Scan for the cell matching the given text and deliver its [X, Y] coordinate at center. 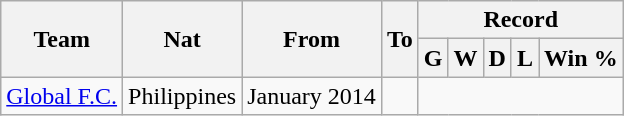
G [433, 58]
January 2014 [312, 96]
D [497, 58]
Win % [582, 58]
To [400, 39]
Team [62, 39]
Record [520, 20]
Nat [182, 39]
From [312, 39]
Philippines [182, 96]
L [524, 58]
Global F.C. [62, 96]
W [466, 58]
